Detect which cell encompasses the target text, then output its [X, Y] center coordinate. 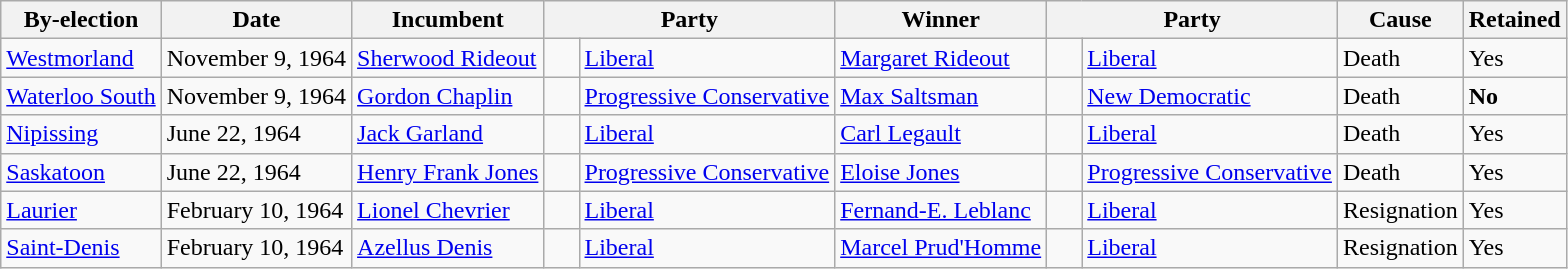
Date [256, 20]
Retained [1514, 20]
Westmorland [81, 58]
Saskatoon [81, 172]
Sherwood Rideout [448, 58]
Saint-Denis [81, 248]
No [1514, 96]
Winner [941, 20]
Gordon Chaplin [448, 96]
Jack Garland [448, 134]
Eloise Jones [941, 172]
Cause [1400, 20]
Laurier [81, 210]
Henry Frank Jones [448, 172]
By-election [81, 20]
Lionel Chevrier [448, 210]
Fernand-E. Leblanc [941, 210]
New Democratic [1210, 96]
Max Saltsman [941, 96]
Incumbent [448, 20]
Nipissing [81, 134]
Waterloo South [81, 96]
Azellus Denis [448, 248]
Margaret Rideout [941, 58]
Marcel Prud'Homme [941, 248]
Carl Legault [941, 134]
